Search for the cell housing the specified text and yield its (x, y) center coordinate. 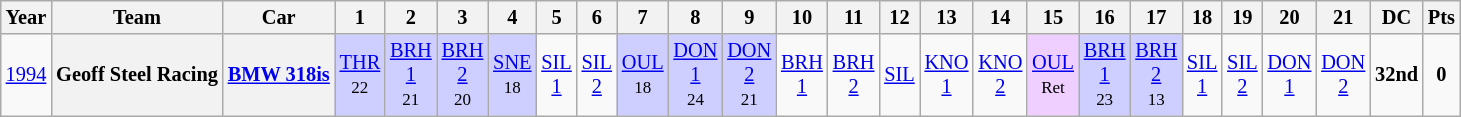
7 (643, 17)
0 (1442, 75)
6 (597, 17)
Year (26, 17)
1 (360, 17)
BRH220 (463, 75)
2 (411, 17)
10 (802, 17)
Geoff Steel Racing (137, 75)
13 (947, 17)
Car (279, 17)
11 (854, 17)
SIL (899, 75)
OUL18 (643, 75)
OULRet (1053, 75)
DC (1396, 17)
BRH1 (802, 75)
Pts (1442, 17)
DON2 (1343, 75)
BRH123 (1105, 75)
3 (463, 17)
BRH2 (854, 75)
14 (1000, 17)
1994 (26, 75)
19 (1242, 17)
DON124 (695, 75)
THR22 (360, 75)
BRH121 (411, 75)
18 (1202, 17)
DON1 (1289, 75)
BRH213 (1156, 75)
DON221 (749, 75)
8 (695, 17)
12 (899, 17)
15 (1053, 17)
17 (1156, 17)
KNO2 (1000, 75)
9 (749, 17)
21 (1343, 17)
Team (137, 17)
32nd (1396, 75)
SNE18 (512, 75)
20 (1289, 17)
5 (556, 17)
4 (512, 17)
BMW 318is (279, 75)
KNO1 (947, 75)
16 (1105, 17)
